Return the [X, Y] coordinate for the center point of the cell that contains the specified text.  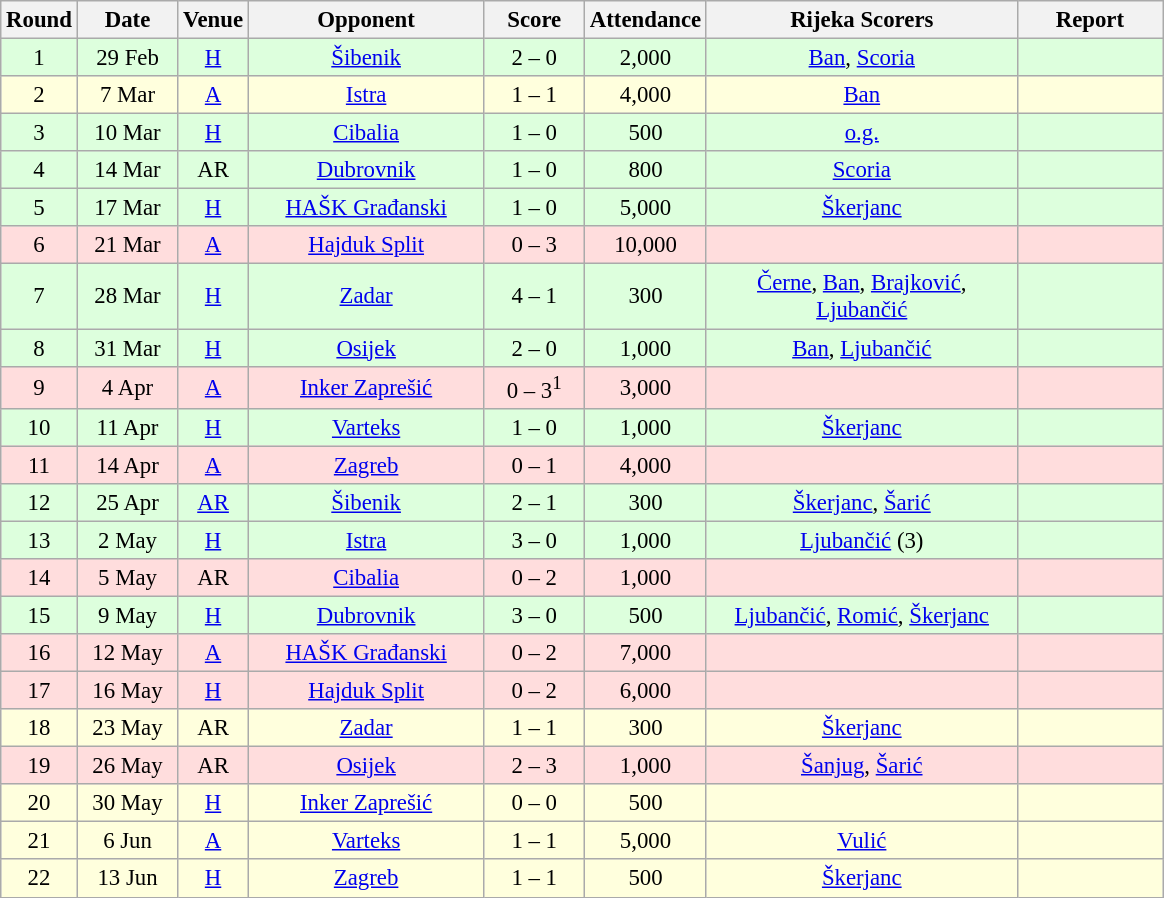
Venue [214, 20]
22 [39, 879]
5 [39, 208]
Černe, Ban, Brajković, Ljubančić [862, 296]
15 [39, 615]
6,000 [646, 691]
16 [39, 653]
6 [39, 245]
31 Mar [128, 348]
12 [39, 503]
10,000 [646, 245]
Vulić [862, 841]
0 – 3 [534, 245]
Round [39, 20]
14 Mar [128, 170]
0 – 0 [534, 803]
13 Jun [128, 879]
20 [39, 803]
Attendance [646, 20]
2 May [128, 540]
Škerjanc, Šarić [862, 503]
Report [1090, 20]
29 Feb [128, 58]
Scoria [862, 170]
19 [39, 766]
800 [646, 170]
2 [39, 95]
28 Mar [128, 296]
7 Mar [128, 95]
16 May [128, 691]
3,000 [646, 387]
30 May [128, 803]
5 May [128, 578]
10 [39, 427]
Ban, Scoria [862, 58]
6 Jun [128, 841]
0 – 1 [534, 465]
Ban [862, 95]
12 May [128, 653]
21 Mar [128, 245]
8 [39, 348]
11 [39, 465]
Ljubančić, Romić, Škerjanc [862, 615]
o.g. [862, 133]
11 Apr [128, 427]
4 – 1 [534, 296]
2,000 [646, 58]
Score [534, 20]
Rijeka Scorers [862, 20]
14 [39, 578]
7 [39, 296]
7,000 [646, 653]
17 Mar [128, 208]
9 May [128, 615]
Šanjug, Šarić [862, 766]
14 Apr [128, 465]
4 [39, 170]
17 [39, 691]
2 – 3 [534, 766]
18 [39, 728]
4 Apr [128, 387]
10 Mar [128, 133]
Opponent [366, 20]
0 – 31 [534, 387]
21 [39, 841]
Date [128, 20]
1 [39, 58]
25 Apr [128, 503]
13 [39, 540]
Ban, Ljubančić [862, 348]
23 May [128, 728]
3 [39, 133]
Ljubančić (3) [862, 540]
9 [39, 387]
26 May [128, 766]
2 – 1 [534, 503]
